Provide the [x, y] coordinate of the cell's center where the given text is located.  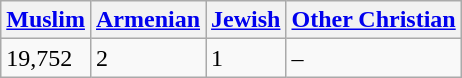
2 [148, 58]
– [374, 58]
Other Christian [374, 20]
19,752 [46, 58]
Armenian [148, 20]
1 [246, 58]
Muslim [46, 20]
Jewish [246, 20]
